Pinpoint the cell where the given text exists, returning its [X, Y] midpoint coordinate. 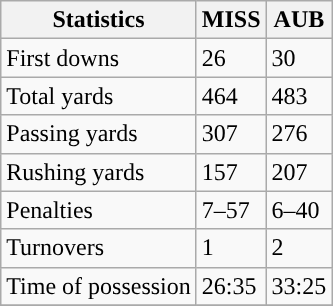
26:35 [231, 286]
Statistics [99, 20]
1 [231, 248]
276 [299, 134]
AUB [299, 20]
Penalties [99, 210]
Rushing yards [99, 172]
207 [299, 172]
26 [231, 58]
Time of possession [99, 286]
33:25 [299, 286]
Passing yards [99, 134]
MISS [231, 20]
2 [299, 248]
First downs [99, 58]
464 [231, 96]
157 [231, 172]
483 [299, 96]
307 [231, 134]
7–57 [231, 210]
Turnovers [99, 248]
6–40 [299, 210]
Total yards [99, 96]
30 [299, 58]
